Determine the [X, Y] coordinate at the center of the cell enclosing the given text.  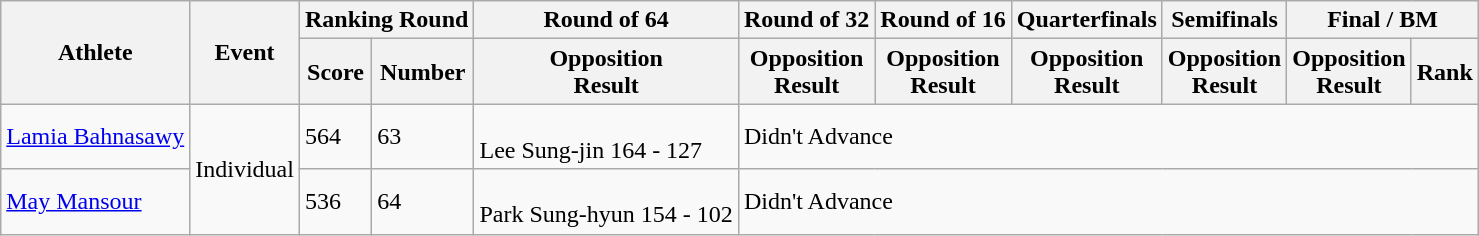
Round of 32 [806, 20]
63 [423, 136]
Lee Sung-jin 164 - 127 [606, 136]
536 [335, 202]
Number [423, 72]
Semifinals [1224, 20]
Round of 64 [606, 20]
Lamia Bahnasawy [96, 136]
64 [423, 202]
Individual [245, 169]
Athlete [96, 52]
Round of 16 [943, 20]
Ranking Round [386, 20]
Rank [1444, 72]
Final / BM [1383, 20]
Score [335, 72]
Quarterfinals [1086, 20]
564 [335, 136]
Event [245, 52]
Park Sung-hyun 154 - 102 [606, 202]
May Mansour [96, 202]
